Return (x, y) of the center of cell containing provided text 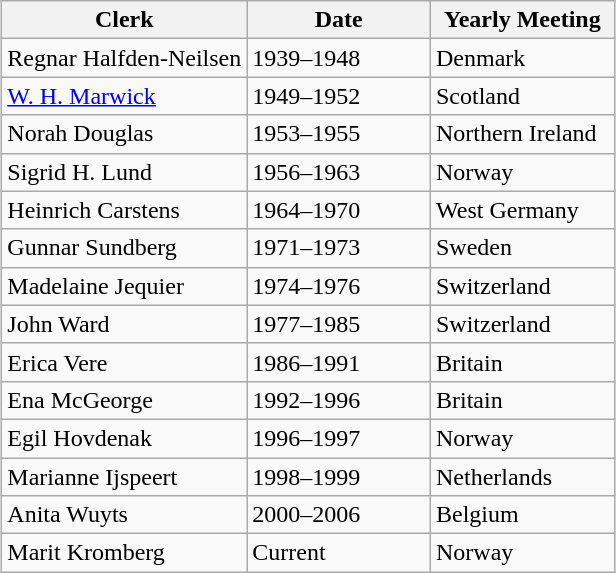
West Germany (522, 210)
Clerk (124, 20)
Sweden (522, 248)
1992–1996 (339, 400)
W. H. Marwick (124, 96)
Anita Wuyts (124, 515)
Madelaine Jequier (124, 286)
1996–1997 (339, 438)
1977–1985 (339, 324)
1998–1999 (339, 477)
1953–1955 (339, 134)
Scotland (522, 96)
Denmark (522, 58)
1939–1948 (339, 58)
1971–1973 (339, 248)
Gunnar Sundberg (124, 248)
Marianne Ijspeert (124, 477)
Erica Vere (124, 362)
Yearly Meeting (522, 20)
Netherlands (522, 477)
John Ward (124, 324)
2000–2006 (339, 515)
1974–1976 (339, 286)
Ena McGeorge (124, 400)
1949–1952 (339, 96)
Date (339, 20)
Marit Kromberg (124, 553)
Regnar Halfden-Neilsen (124, 58)
Belgium (522, 515)
Current (339, 553)
1964–1970 (339, 210)
1986–1991 (339, 362)
Heinrich Carstens (124, 210)
1956–1963 (339, 172)
Norah Douglas (124, 134)
Sigrid H. Lund (124, 172)
Northern Ireland (522, 134)
Egil Hovdenak (124, 438)
